Locate the cell with the specified text and output its (x, y) center coordinate. 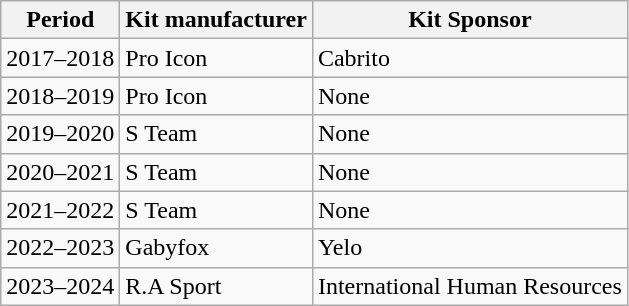
Cabrito (470, 58)
R.A Sport (216, 286)
Kit Sponsor (470, 20)
2017–2018 (60, 58)
International Human Resources (470, 286)
2020–2021 (60, 172)
2023–2024 (60, 286)
2018–2019 (60, 96)
2019–2020 (60, 134)
Kit manufacturer (216, 20)
2021–2022 (60, 210)
Yelo (470, 248)
Period (60, 20)
Gabyfox (216, 248)
2022–2023 (60, 248)
